Detect which cell encompasses the target text, then output its (X, Y) center coordinate. 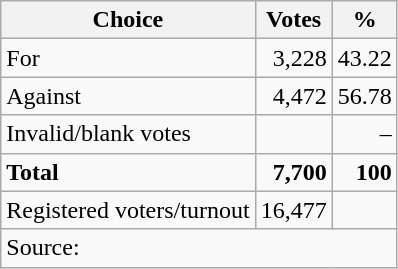
Choice (128, 20)
16,477 (294, 210)
Registered voters/turnout (128, 210)
– (364, 134)
Against (128, 96)
7,700 (294, 172)
3,228 (294, 58)
Invalid/blank votes (128, 134)
% (364, 20)
100 (364, 172)
4,472 (294, 96)
For (128, 58)
43.22 (364, 58)
Votes (294, 20)
56.78 (364, 96)
Total (128, 172)
Source: (199, 248)
